Scan for the cell matching the given text and deliver its [x, y] coordinate at center. 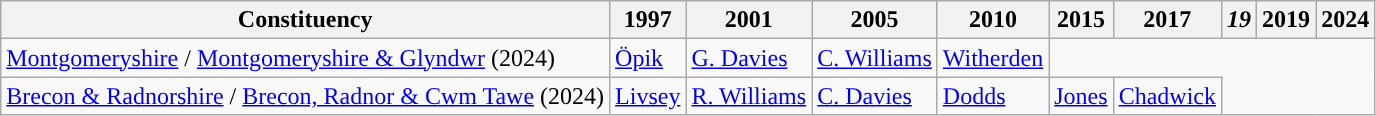
R. Williams [749, 96]
2001 [749, 20]
1997 [648, 20]
Constituency [306, 20]
Jones [1081, 96]
2010 [992, 20]
C. Williams [875, 58]
2024 [1346, 20]
Livsey [648, 96]
C. Davies [875, 96]
Witherden [992, 58]
Öpik [648, 58]
2017 [1167, 20]
Dodds [992, 96]
G. Davies [749, 58]
2019 [1286, 20]
Montgomeryshire / Montgomeryshire & Glyndwr (2024) [306, 58]
2015 [1081, 20]
Chadwick [1167, 96]
Brecon & Radnorshire / Brecon, Radnor & Cwm Tawe (2024) [306, 96]
19 [1238, 20]
2005 [875, 20]
